Return [x, y] of the center of cell containing provided text 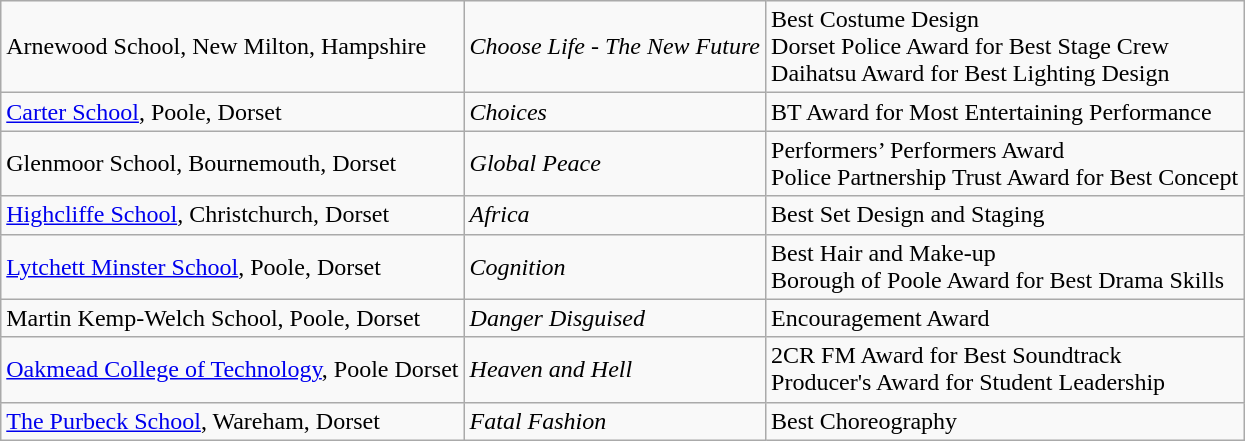
Lytchett Minster School, Poole, Dorset [232, 266]
Best Costume DesignDorset Police Award for Best Stage CrewDaihatsu Award for Best Lighting Design [1005, 47]
Heaven and Hell [615, 370]
Fatal Fashion [615, 421]
Oakmead College of Technology, Poole Dorset [232, 370]
The Purbeck School, Wareham, Dorset [232, 421]
Best Hair and Make-upBorough of Poole Award for Best Drama Skills [1005, 266]
Choose Life - The New Future [615, 47]
Highcliffe School, Christchurch, Dorset [232, 215]
Glenmoor School, Bournemouth, Dorset [232, 164]
Encouragement Award [1005, 318]
Martin Kemp-Welch School, Poole, Dorset [232, 318]
Best Set Design and Staging [1005, 215]
2CR FM Award for Best SoundtrackProducer's Award for Student Leadership [1005, 370]
Global Peace [615, 164]
Danger Disguised [615, 318]
Arnewood School, New Milton, Hampshire [232, 47]
Performers’ Performers AwardPolice Partnership Trust Award for Best Concept [1005, 164]
Best Choreography [1005, 421]
Africa [615, 215]
Cognition [615, 266]
Choices [615, 112]
Carter School, Poole, Dorset [232, 112]
BT Award for Most Entertaining Performance [1005, 112]
